Pinpoint the cell where the given text exists, returning its (X, Y) midpoint coordinate. 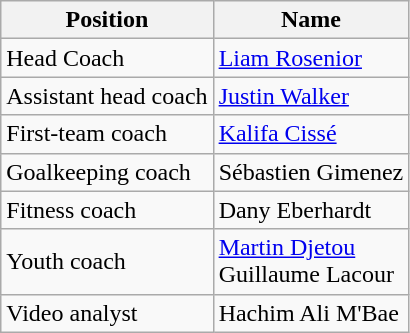
Justin Walker (311, 96)
First-team coach (107, 134)
Dany Eberhardt (311, 210)
Goalkeeping coach (107, 172)
Kalifa Cissé (311, 134)
Sébastien Gimenez (311, 172)
Martin Djetou Guillaume Lacour (311, 262)
Assistant head coach (107, 96)
Position (107, 20)
Head Coach (107, 58)
Liam Rosenior (311, 58)
Hachim Ali M'Bae (311, 313)
Youth coach (107, 262)
Video analyst (107, 313)
Fitness coach (107, 210)
Name (311, 20)
